Pinpoint the cell where the given text exists, returning its [X, Y] midpoint coordinate. 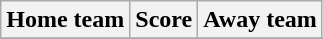
Score [164, 20]
Away team [260, 20]
Home team [66, 20]
